Return the (X, Y) coordinate for the center point of the cell that contains the specified text.  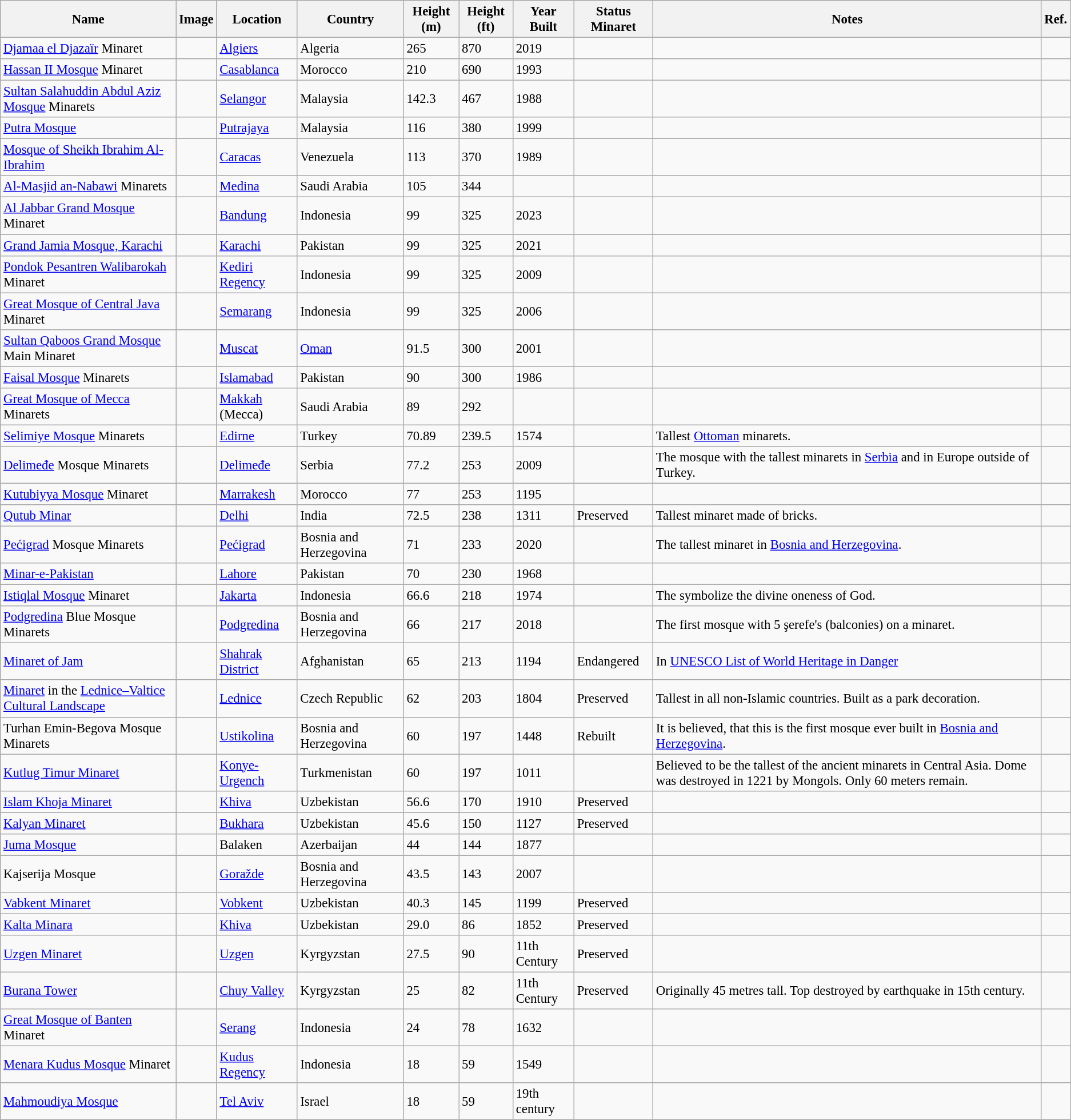
Uzgen (257, 954)
1988 (543, 99)
Sultan Salahuddin Abdul Aziz Mosque Minarets (88, 99)
Selangor (257, 99)
77 (431, 494)
Podgredina (257, 624)
Uzgen Minaret (88, 954)
Vobkent (257, 903)
86 (486, 924)
Great Mosque of Central Java Minaret (88, 311)
Tel Aviv (257, 1101)
Great Mosque of Banten Minaret (88, 1028)
2023 (543, 216)
It is believed, that this is the first mosque ever built in Bosnia and Herzegovina. (847, 735)
1877 (543, 845)
1993 (543, 70)
2018 (543, 624)
Goražde (257, 874)
Oman (350, 348)
Mosque of Sheikh Ibrahim Al-Ibrahim (88, 158)
89 (431, 407)
45.6 (431, 823)
Caracas (257, 158)
143 (486, 874)
40.3 (431, 903)
Notes (847, 19)
Balaken (257, 845)
Pećigrad (257, 545)
Location (257, 19)
233 (486, 545)
Semarang (257, 311)
Serang (257, 1028)
Al-Masjid an-Nabawi Minarets (88, 187)
Istiqlal Mosque Minaret (88, 596)
150 (486, 823)
Lednice (257, 699)
Sultan Qaboos Grand Mosque Main Minaret (88, 348)
The first mosque with 5 şerefe's (balconies) on a minaret. (847, 624)
Height (ft) (486, 19)
1804 (543, 699)
2020 (543, 545)
Turhan Emin-Begova Mosque Minarets (88, 735)
In UNESCO List of World Heritage in Danger (847, 662)
25 (431, 991)
1852 (543, 924)
Vabkent Minaret (88, 903)
Ref. (1056, 19)
Casablanca (257, 70)
239.5 (486, 436)
Muscat (257, 348)
292 (486, 407)
The mosque with the tallest minarets in Serbia and in Europe outside of Turkey. (847, 465)
Status Minaret (613, 19)
Bukhara (257, 823)
467 (486, 99)
230 (486, 574)
Tallest Ottoman minarets. (847, 436)
1311 (543, 516)
344 (486, 187)
Minaret in the Lednice–Valtice Cultural Landscape (88, 699)
Kudus Regency (257, 1065)
Czech Republic (350, 699)
Jakarta (257, 596)
145 (486, 903)
Konye-Urgench (257, 773)
62 (431, 699)
1011 (543, 773)
1974 (543, 596)
Selimiye Mosque Minarets (88, 436)
142.3 (431, 99)
Juma Mosque (88, 845)
Shahrak District (257, 662)
113 (431, 158)
Serbia (350, 465)
Delimeđe Mosque Minarets (88, 465)
217 (486, 624)
Year Built (543, 19)
1574 (543, 436)
Height (m) (431, 19)
265 (431, 49)
Putra Mosque (88, 128)
Makkah (Mecca) (257, 407)
2007 (543, 874)
Putrajaya (257, 128)
Karachi (257, 245)
Kajserija Mosque (88, 874)
1199 (543, 903)
210 (431, 70)
70.89 (431, 436)
Hassan II Mosque Minaret (88, 70)
2019 (543, 49)
Djamaa el Djazaïr Minaret (88, 49)
Kutlug Timur Minaret (88, 773)
24 (431, 1028)
Algiers (257, 49)
105 (431, 187)
The symbolize the divine oneness of God. (847, 596)
Name (88, 19)
1910 (543, 802)
Image (197, 19)
Burana Tower (88, 991)
Endangered (613, 662)
Chuy Valley (257, 991)
Afghanistan (350, 662)
Turkey (350, 436)
72.5 (431, 516)
71 (431, 545)
Ustikolina (257, 735)
Kutubiyya Mosque Minaret (88, 494)
Pećigrad Mosque Minarets (88, 545)
Menara Kudus Mosque Minaret (88, 1065)
66 (431, 624)
2021 (543, 245)
65 (431, 662)
66.6 (431, 596)
144 (486, 845)
1968 (543, 574)
690 (486, 70)
Pondok Pesantren Walibarokah Minaret (88, 274)
78 (486, 1028)
Kalyan Minaret (88, 823)
44 (431, 845)
Bandung (257, 216)
1986 (543, 377)
Delhi (257, 516)
1194 (543, 662)
Grand Jamia Mosque, Karachi (88, 245)
2006 (543, 311)
Lahore (257, 574)
116 (431, 128)
238 (486, 516)
1999 (543, 128)
2001 (543, 348)
1195 (543, 494)
1127 (543, 823)
Great Mosque of Mecca Minarets (88, 407)
43.5 (431, 874)
Medina (257, 187)
77.2 (431, 465)
Azerbaijan (350, 845)
29.0 (431, 924)
Originally 45 metres tall. Top destroyed by earthquake in 15th century. (847, 991)
Algeria (350, 49)
56.6 (431, 802)
870 (486, 49)
27.5 (431, 954)
Al Jabbar Grand Mosque Minaret (88, 216)
Islam Khoja Minaret (88, 802)
Kediri Regency (257, 274)
Minar-e-Pakistan (88, 574)
Podgredina Blue Mosque Minarets (88, 624)
Israel (350, 1101)
1632 (543, 1028)
218 (486, 596)
213 (486, 662)
Country (350, 19)
380 (486, 128)
Minaret of Jam (88, 662)
Islamabad (257, 377)
Mahmoudiya Mosque (88, 1101)
The tallest minaret in Bosnia and Herzegovina. (847, 545)
70 (431, 574)
Tallest minaret made of bricks. (847, 516)
Tallest in all non-Islamic countries. Built as a park decoration. (847, 699)
Qutub Minar (88, 516)
1549 (543, 1065)
82 (486, 991)
1989 (543, 158)
Believed to be the tallest of the ancient minarets in Central Asia. Dome was destroyed in 1221 by Mongols. Only 60 meters remain. (847, 773)
Marrakesh (257, 494)
1448 (543, 735)
Faisal Mosque Minarets (88, 377)
Delimeđe (257, 465)
370 (486, 158)
91.5 (431, 348)
Turkmenistan (350, 773)
Edirne (257, 436)
Venezuela (350, 158)
India (350, 516)
Kalta Minara (88, 924)
170 (486, 802)
19th century (543, 1101)
203 (486, 699)
Rebuilt (613, 735)
